Determine the (X, Y) coordinate at the center of the cell enclosing the given text.  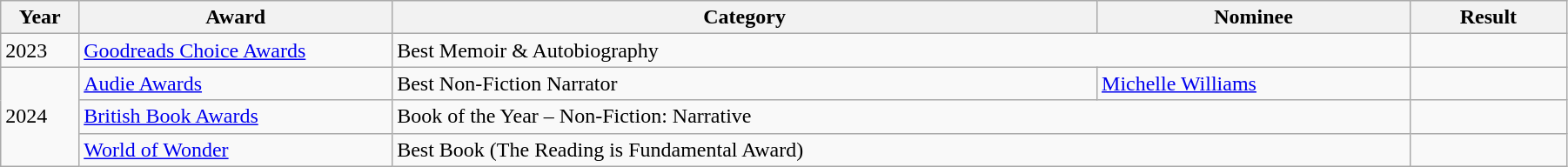
Category (745, 17)
Michelle Williams (1254, 83)
2023 (40, 50)
Audie Awards (236, 83)
Result (1488, 17)
World of Wonder (236, 150)
Best Book (The Reading is Fundamental Award) (901, 150)
Award (236, 17)
Year (40, 17)
British Book Awards (236, 117)
Nominee (1254, 17)
Goodreads Choice Awards (236, 50)
Best Non-Fiction Narrator (745, 83)
Best Memoir & Autobiography (901, 50)
2024 (40, 117)
Book of the Year – Non-Fiction: Narrative (901, 117)
